From the cell containing the given text, extract its center point as (x, y) coordinate. 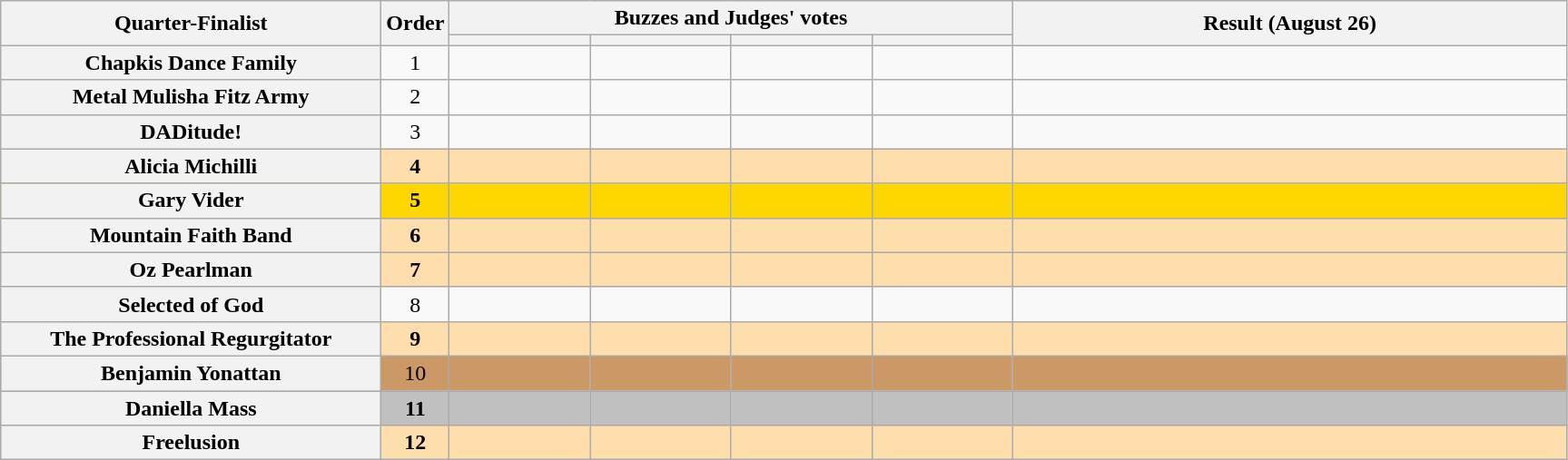
Daniella Mass (191, 407)
Gary Vider (191, 201)
1 (416, 63)
Benjamin Yonattan (191, 373)
Quarter-Finalist (191, 24)
Alicia Michilli (191, 166)
Selected of God (191, 304)
4 (416, 166)
The Professional Regurgitator (191, 338)
9 (416, 338)
Oz Pearlman (191, 269)
12 (416, 443)
Result (August 26) (1289, 24)
8 (416, 304)
5 (416, 201)
11 (416, 407)
10 (416, 373)
2 (416, 97)
7 (416, 269)
Mountain Faith Band (191, 235)
DADitude! (191, 132)
Metal Mulisha Fitz Army (191, 97)
Chapkis Dance Family (191, 63)
3 (416, 132)
Buzzes and Judges' votes (731, 18)
Freelusion (191, 443)
Order (416, 24)
6 (416, 235)
